Scan for the cell matching the given text and deliver its (x, y) coordinate at center. 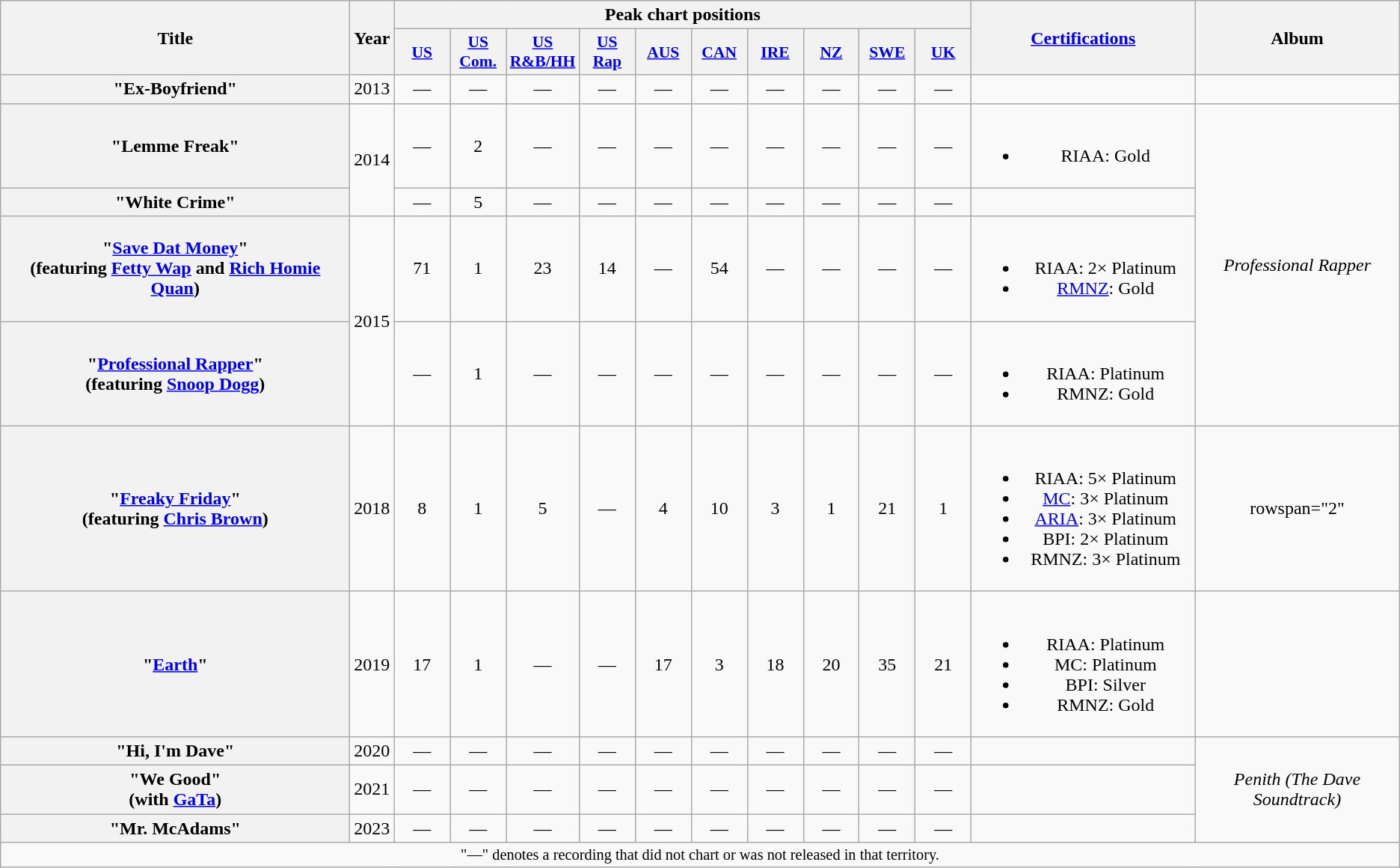
14 (607, 269)
IRE (775, 52)
"Professional Rapper"(featuring Snoop Dogg) (175, 373)
"Ex-Boyfriend" (175, 89)
4 (663, 509)
2020 (372, 751)
SWE (887, 52)
2019 (372, 664)
Professional Rapper (1297, 265)
RIAA: 2× PlatinumRMNZ: Gold (1083, 269)
RIAA: PlatinumRMNZ: Gold (1083, 373)
US Com. (479, 52)
RIAA: 5× PlatinumMC: 3× PlatinumARIA: 3× PlatinumBPI: 2× PlatinumRMNZ: 3× Platinum (1083, 509)
"White Crime" (175, 202)
Year (372, 37)
AUS (663, 52)
USRap (607, 52)
"Mr. McAdams" (175, 828)
US (422, 52)
"Freaky Friday"(featuring Chris Brown) (175, 509)
2015 (372, 321)
2014 (372, 160)
RIAA: PlatinumMC: PlatinumBPI: SilverRMNZ: Gold (1083, 664)
Penith (The Dave Soundtrack) (1297, 789)
54 (719, 269)
"Lemme Freak" (175, 145)
20 (832, 664)
35 (887, 664)
23 (543, 269)
10 (719, 509)
Certifications (1083, 37)
NZ (832, 52)
UK (944, 52)
8 (422, 509)
"—" denotes a recording that did not chart or was not released in that territory. (700, 855)
Album (1297, 37)
"Earth" (175, 664)
US R&B/HH (543, 52)
"We Good" (with GaTa) (175, 789)
71 (422, 269)
RIAA: Gold (1083, 145)
rowspan="2" (1297, 509)
Title (175, 37)
18 (775, 664)
2013 (372, 89)
2023 (372, 828)
CAN (719, 52)
2018 (372, 509)
"Save Dat Money"(featuring Fetty Wap and Rich Homie Quan) (175, 269)
2 (479, 145)
Peak chart positions (683, 15)
2021 (372, 789)
"Hi, I'm Dave" (175, 751)
